Determine the [X, Y] coordinate at the center of the cell enclosing the given text.  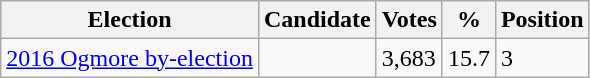
Position [542, 20]
3 [542, 58]
% [468, 20]
3,683 [409, 58]
Votes [409, 20]
15.7 [468, 58]
2016 Ogmore by-election [130, 58]
Election [130, 20]
Candidate [317, 20]
